Output the (X, Y) coordinate of the center of the cell containing the given text.  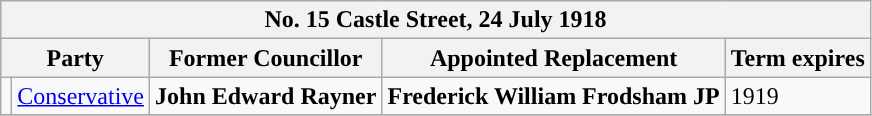
Conservative (81, 96)
Term expires (798, 58)
Appointed Replacement (554, 58)
Frederick William Frodsham JP (554, 96)
1919 (798, 96)
No. 15 Castle Street, 24 July 1918 (436, 20)
John Edward Rayner (266, 96)
Party (76, 58)
Former Councillor (266, 58)
